Return the (X, Y) coordinate for the center point of the cell that contains the specified text.  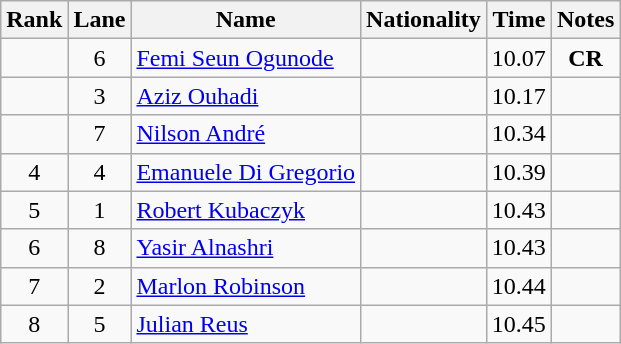
Marlon Robinson (246, 286)
2 (100, 286)
Emanuele Di Gregorio (246, 172)
3 (100, 96)
Robert Kubaczyk (246, 210)
Femi Seun Ogunode (246, 58)
Aziz Ouhadi (246, 96)
10.17 (518, 96)
10.45 (518, 324)
Name (246, 20)
Nilson André (246, 134)
Lane (100, 20)
1 (100, 210)
10.34 (518, 134)
Julian Reus (246, 324)
10.39 (518, 172)
Rank (34, 20)
10.07 (518, 58)
Yasir Alnashri (246, 248)
CR (585, 58)
10.44 (518, 286)
Time (518, 20)
Notes (585, 20)
Nationality (424, 20)
